Extract the (x, y) coordinate from the center of the cell holding the provided text.  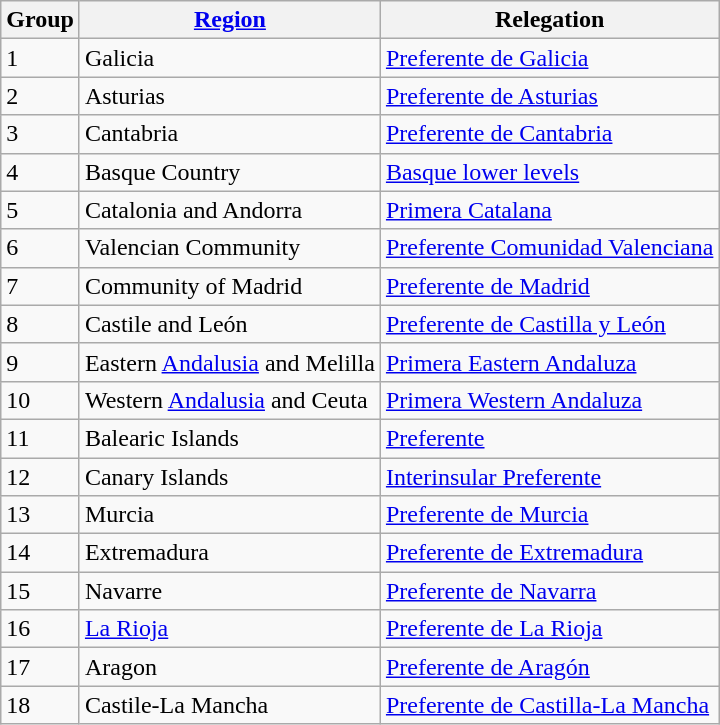
Galicia (230, 58)
17 (40, 667)
Interinsular Preferente (550, 477)
3 (40, 134)
Preferente de Castilla y León (550, 324)
Murcia (230, 515)
Balearic Islands (230, 438)
Basque Country (230, 172)
6 (40, 248)
Canary Islands (230, 477)
Preferente de La Rioja (550, 629)
7 (40, 286)
Preferente de Extremadura (550, 553)
1 (40, 58)
11 (40, 438)
12 (40, 477)
9 (40, 362)
Preferente de Castilla-La Mancha (550, 705)
Asturias (230, 96)
Preferente (550, 438)
Catalonia and Andorra (230, 210)
Preferente Comunidad Valenciana (550, 248)
Region (230, 20)
8 (40, 324)
Preferente de Galicia (550, 58)
Primera Catalana (550, 210)
Aragon (230, 667)
Preferente de Murcia (550, 515)
Extremadura (230, 553)
Preferente de Cantabria (550, 134)
Western Andalusia and Ceuta (230, 400)
Relegation (550, 20)
Castile-La Mancha (230, 705)
Navarre (230, 591)
Basque lower levels (550, 172)
Primera Eastern Andaluza (550, 362)
13 (40, 515)
Preferente de Aragón (550, 667)
Preferente de Asturias (550, 96)
4 (40, 172)
Castile and León (230, 324)
Eastern Andalusia and Melilla (230, 362)
16 (40, 629)
5 (40, 210)
Primera Western Andaluza (550, 400)
2 (40, 96)
18 (40, 705)
Community of Madrid (230, 286)
14 (40, 553)
10 (40, 400)
Preferente de Madrid (550, 286)
15 (40, 591)
Cantabria (230, 134)
La Rioja (230, 629)
Group (40, 20)
Preferente de Navarra (550, 591)
Valencian Community (230, 248)
